Find where the given text appears and provide that cell's center as (X, Y) coordinate. 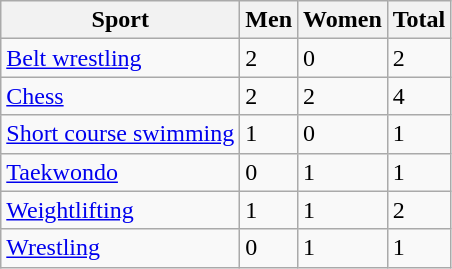
Weightlifting (120, 210)
Taekwondo (120, 172)
Wrestling (120, 248)
Total (419, 20)
Belt wrestling (120, 58)
Women (343, 20)
Sport (120, 20)
Short course swimming (120, 134)
Chess (120, 96)
Men (269, 20)
4 (419, 96)
